Locate the cell with the specified text and output its [x, y] center coordinate. 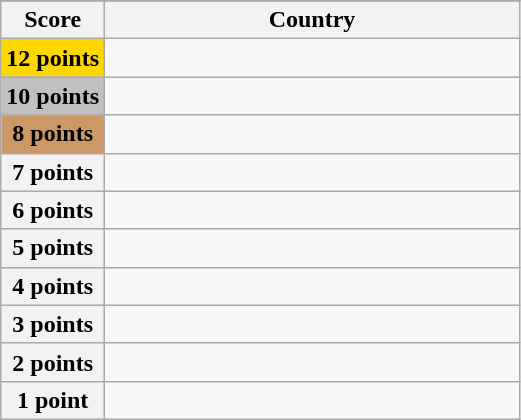
4 points [53, 286]
3 points [53, 324]
Score [53, 20]
6 points [53, 210]
5 points [53, 248]
12 points [53, 58]
8 points [53, 134]
1 point [53, 400]
7 points [53, 172]
10 points [53, 96]
Country [312, 20]
2 points [53, 362]
